Find where the given text appears and provide that cell's center as [X, Y] coordinate. 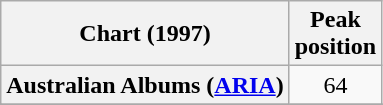
Chart (1997) [145, 34]
Australian Albums (ARIA) [145, 85]
64 [335, 85]
Peakposition [335, 34]
